Provide the (x, y) coordinate of the cell's center where the given text is located.  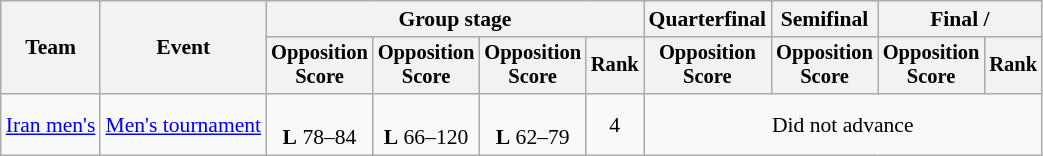
Did not advance (843, 124)
4 (615, 124)
Group stage (454, 19)
Men's tournament (183, 124)
L 78–84 (320, 124)
L 66–120 (426, 124)
Iran men's (51, 124)
Team (51, 48)
Semifinal (824, 19)
Event (183, 48)
L 62–79 (532, 124)
Quarterfinal (708, 19)
Final / (960, 19)
